Return (x, y) of the center of cell containing provided text 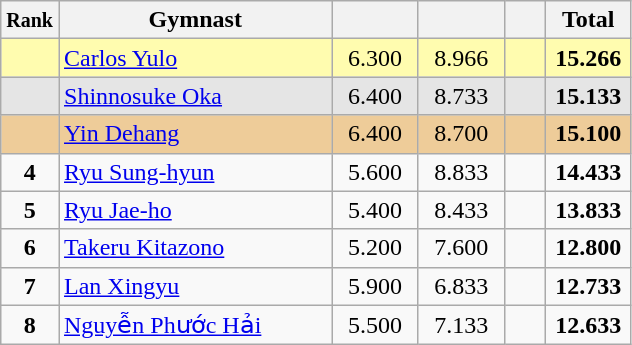
14.433 (588, 172)
12.633 (588, 325)
5.200 (375, 248)
5.900 (375, 286)
Gymnast (195, 20)
13.833 (588, 210)
Takeru Kitazono (195, 248)
12.800 (588, 248)
15.133 (588, 96)
Carlos Yulo (195, 58)
7 (30, 286)
5.500 (375, 325)
Nguyễn Phước Hải (195, 325)
15.100 (588, 134)
8.733 (461, 96)
5.400 (375, 210)
6.833 (461, 286)
Shinnosuke Oka (195, 96)
5.600 (375, 172)
12.733 (588, 286)
7.600 (461, 248)
15.266 (588, 58)
8.700 (461, 134)
7.133 (461, 325)
Lan Xingyu (195, 286)
8.966 (461, 58)
Ryu Jae-ho (195, 210)
4 (30, 172)
5 (30, 210)
Rank (30, 20)
Yin Dehang (195, 134)
Total (588, 20)
6 (30, 248)
8 (30, 325)
8.433 (461, 210)
6.300 (375, 58)
Ryu Sung-hyun (195, 172)
8.833 (461, 172)
